Search for the cell housing the specified text and yield its [X, Y] center coordinate. 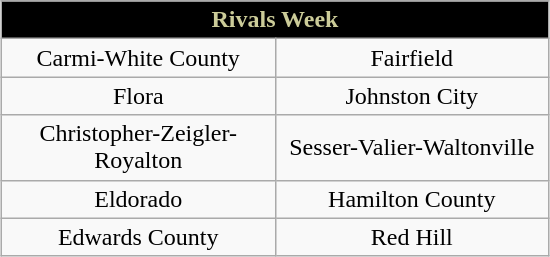
Christopher-Zeigler-Royalton [138, 148]
Carmi-White County [138, 58]
Rivals Week [274, 20]
Edwards County [138, 237]
Fairfield [412, 58]
Johnston City [412, 96]
Hamilton County [412, 199]
Sesser-Valier-Waltonville [412, 148]
Flora [138, 96]
Red Hill [412, 237]
Eldorado [138, 199]
